Determine the (X, Y) coordinate at the center of the cell enclosing the given text.  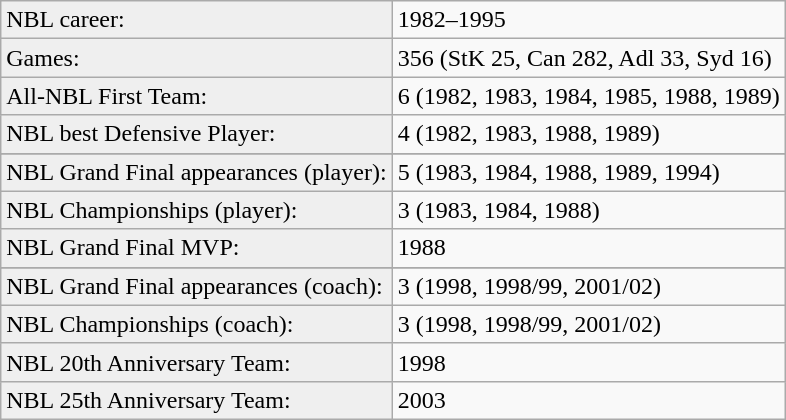
NBL Grand Final appearances (player): (196, 172)
5 (1983, 1984, 1988, 1989, 1994) (588, 172)
NBL career: (196, 20)
All-NBL First Team: (196, 96)
NBL Championships (player): (196, 210)
NBL Grand Final appearances (coach): (196, 286)
NBL Grand Final MVP: (196, 248)
4 (1982, 1983, 1988, 1989) (588, 134)
1998 (588, 362)
NBL Championships (coach): (196, 324)
3 (1983, 1984, 1988) (588, 210)
1988 (588, 248)
356 (StK 25, Can 282, Adl 33, Syd 16) (588, 58)
Games: (196, 58)
1982–1995 (588, 20)
2003 (588, 400)
6 (1982, 1983, 1984, 1985, 1988, 1989) (588, 96)
NBL best Defensive Player: (196, 134)
NBL 20th Anniversary Team: (196, 362)
NBL 25th Anniversary Team: (196, 400)
